Detect which cell encompasses the target text, then output its [X, Y] center coordinate. 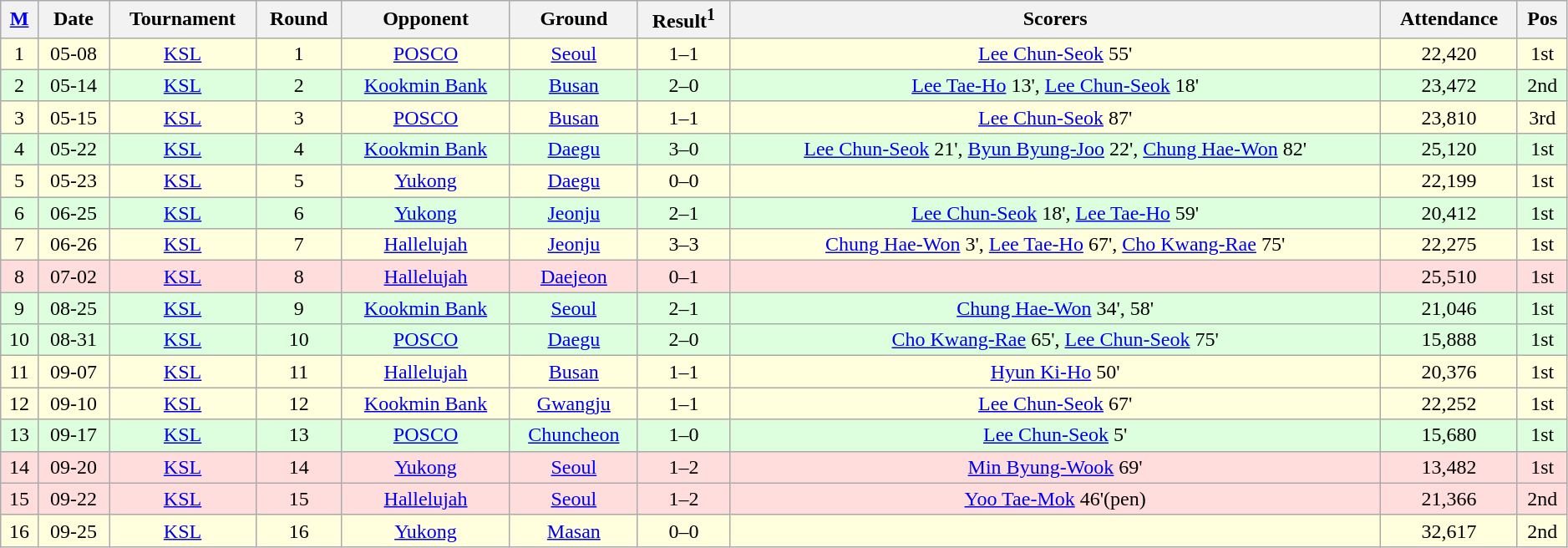
Yoo Tae-Mok 46'(pen) [1055, 499]
3–3 [683, 245]
0–1 [683, 277]
Masan [573, 530]
Lee Chun-Seok 87' [1055, 117]
21,366 [1449, 499]
20,412 [1449, 213]
23,810 [1449, 117]
1–0 [683, 435]
Opponent [426, 20]
Lee Chun-Seok 5' [1055, 435]
Chuncheon [573, 435]
Daejeon [573, 277]
Lee Chun-Seok 55' [1055, 53]
Hyun Ki-Ho 50' [1055, 372]
06-26 [74, 245]
05-22 [74, 149]
09-17 [74, 435]
Result1 [683, 20]
Scorers [1055, 20]
20,376 [1449, 372]
Min Byung-Wook 69' [1055, 467]
15,680 [1449, 435]
13,482 [1449, 467]
3–0 [683, 149]
09-10 [74, 403]
15,888 [1449, 340]
Attendance [1449, 20]
05-23 [74, 181]
Lee Chun-Seok 21', Byun Byung-Joo 22', Chung Hae-Won 82' [1055, 149]
Chung Hae-Won 3', Lee Tae-Ho 67', Cho Kwang-Rae 75' [1055, 245]
09-07 [74, 372]
23,472 [1449, 85]
22,199 [1449, 181]
07-02 [74, 277]
08-25 [74, 308]
3rd [1542, 117]
Chung Hae-Won 34', 58' [1055, 308]
Gwangju [573, 403]
09-22 [74, 499]
05-15 [74, 117]
Ground [573, 20]
Cho Kwang-Rae 65', Lee Chun-Seok 75' [1055, 340]
22,252 [1449, 403]
25,510 [1449, 277]
Lee Chun-Seok 18', Lee Tae-Ho 59' [1055, 213]
Lee Tae-Ho 13', Lee Chun-Seok 18' [1055, 85]
25,120 [1449, 149]
32,617 [1449, 530]
Round [298, 20]
05-14 [74, 85]
Pos [1542, 20]
22,420 [1449, 53]
06-25 [74, 213]
08-31 [74, 340]
09-25 [74, 530]
05-08 [74, 53]
09-20 [74, 467]
21,046 [1449, 308]
Tournament [183, 20]
M [20, 20]
Date [74, 20]
Lee Chun-Seok 67' [1055, 403]
22,275 [1449, 245]
